From the cell containing the given text, extract its center point as (X, Y) coordinate. 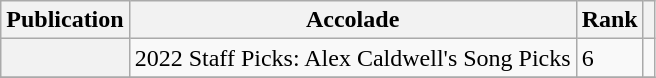
Accolade (352, 20)
Rank (610, 20)
6 (610, 58)
2022 Staff Picks: Alex Caldwell's Song Picks (352, 58)
Publication (65, 20)
